Locate the cell with the specified text and output its [X, Y] center coordinate. 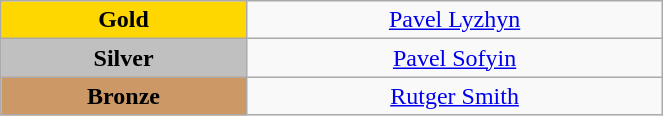
Pavel Sofyin [454, 58]
Gold [124, 20]
Bronze [124, 96]
Rutger Smith [454, 96]
Pavel Lyzhyn [454, 20]
Silver [124, 58]
